Find where the given text appears and provide that cell's center as [x, y] coordinate. 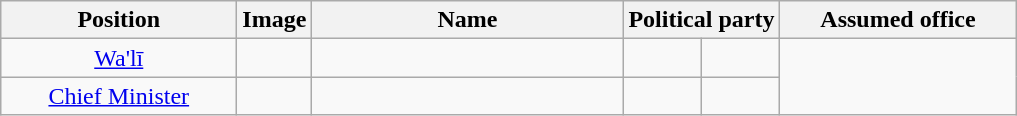
Political party [702, 20]
Name [468, 20]
Position [119, 20]
Assumed office [898, 20]
Image [274, 20]
Wa'lī [119, 58]
Chief Minister [119, 96]
